For the text-containing cell, return its midpoint in (X, Y) coordinate format. 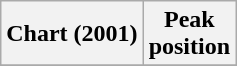
Chart (2001) (72, 34)
Peakposition (189, 34)
